Pinpoint the cell where the given text exists, returning its (X, Y) midpoint coordinate. 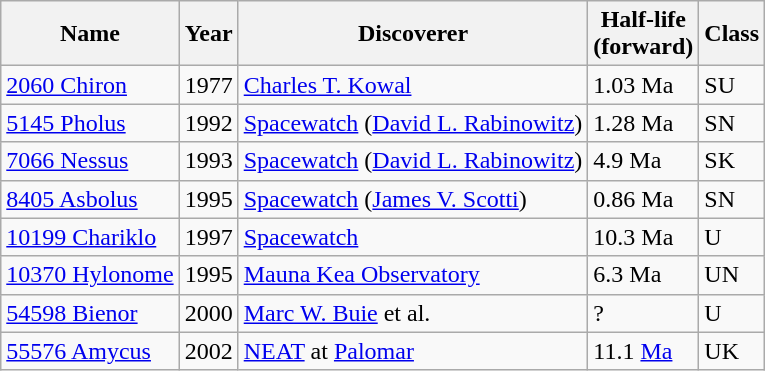
Marc W. Buie et al. (413, 313)
10.3 Ma (644, 237)
2002 (208, 351)
1997 (208, 237)
1992 (208, 123)
Mauna Kea Observatory (413, 275)
Spacewatch (James V. Scotti) (413, 199)
SK (732, 161)
Half-life(forward) (644, 34)
Charles T. Kowal (413, 85)
1.28 Ma (644, 123)
7066 Nessus (90, 161)
11.1 Ma (644, 351)
1977 (208, 85)
Year (208, 34)
10199 Chariklo (90, 237)
SU (732, 85)
55576 Amycus (90, 351)
1.03 Ma (644, 85)
10370 Hylonome (90, 275)
2000 (208, 313)
Spacewatch (413, 237)
6.3 Ma (644, 275)
UK (732, 351)
4.9 Ma (644, 161)
? (644, 313)
Class (732, 34)
Discoverer (413, 34)
0.86 Ma (644, 199)
Name (90, 34)
UN (732, 275)
1993 (208, 161)
2060 Chiron (90, 85)
8405 Asbolus (90, 199)
5145 Pholus (90, 123)
NEAT at Palomar (413, 351)
54598 Bienor (90, 313)
